Output the (X, Y) coordinate of the center of the cell containing the given text.  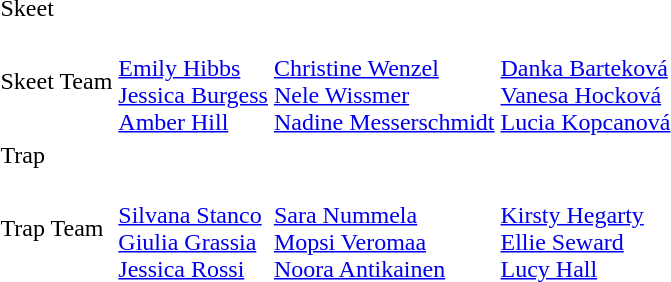
Emily HibbsJessica BurgessAmber Hill (194, 82)
Christine WenzelNele WissmerNadine Messerschmidt (384, 82)
